Extract the (X, Y) coordinate from the center of the cell holding the provided text.  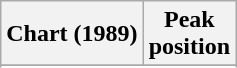
Chart (1989) (72, 34)
Peakposition (189, 34)
